Provide the [x, y] coordinate of the cell's center where the given text is located.  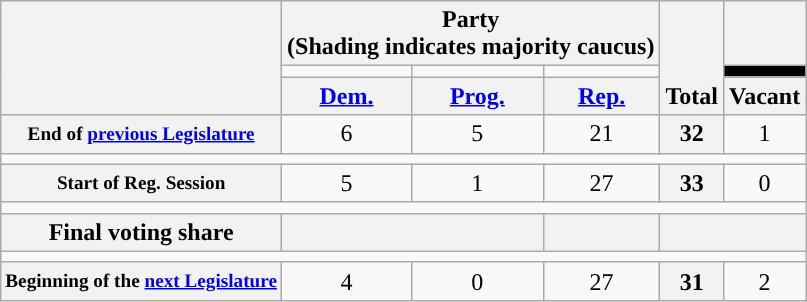
2 [764, 281]
4 [347, 281]
Rep. [602, 96]
Final voting share [142, 232]
Vacant [764, 96]
Beginning of the next Legislature [142, 281]
Prog. [477, 96]
End of previous Legislature [142, 134]
Party (Shading indicates majority caucus) [471, 34]
33 [692, 183]
Total [692, 58]
Dem. [347, 96]
32 [692, 134]
6 [347, 134]
Start of Reg. Session [142, 183]
21 [602, 134]
31 [692, 281]
